Detect which cell encompasses the target text, then output its (X, Y) center coordinate. 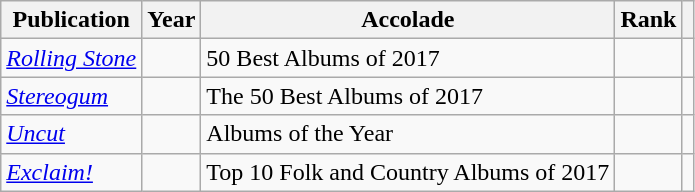
Accolade (408, 20)
Stereogum (72, 96)
Top 10 Folk and Country Albums of 2017 (408, 172)
Rolling Stone (72, 58)
Exclaim! (72, 172)
Publication (72, 20)
Albums of the Year (408, 134)
Year (172, 20)
The 50 Best Albums of 2017 (408, 96)
50 Best Albums of 2017 (408, 58)
Rank (648, 20)
Uncut (72, 134)
